Find where the given text appears and provide that cell's center as [X, Y] coordinate. 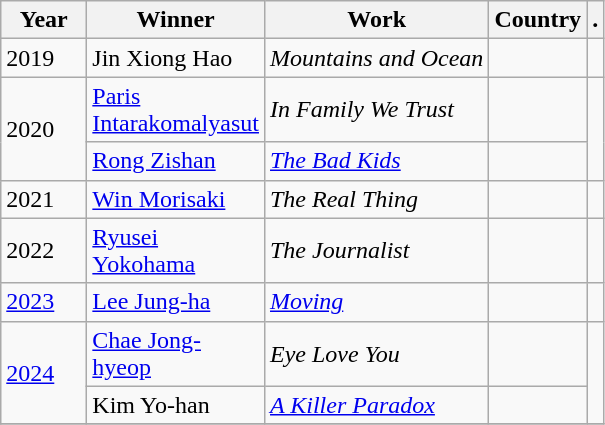
2023 [44, 302]
Eye Love You [376, 354]
2020 [44, 128]
2019 [44, 58]
. [596, 20]
The Journalist [376, 250]
Mountains and Ocean [376, 58]
The Bad Kids [376, 161]
Country [538, 20]
Paris Intarakomalyasut [176, 110]
Work [376, 20]
Win Morisaki [176, 199]
Chae Jong-hyeop [176, 354]
Jin Xiong Hao [176, 58]
In Family We Trust [376, 110]
2022 [44, 250]
The Real Thing [376, 199]
A Killer Paradox [376, 405]
Ryusei Yokohama [176, 250]
Kim Yo-han [176, 405]
Moving [376, 302]
Lee Jung-ha [176, 302]
2024 [44, 372]
Rong Zishan [176, 161]
Year [44, 20]
2021 [44, 199]
Winner [176, 20]
